For the text-containing cell, return its midpoint in (x, y) coordinate format. 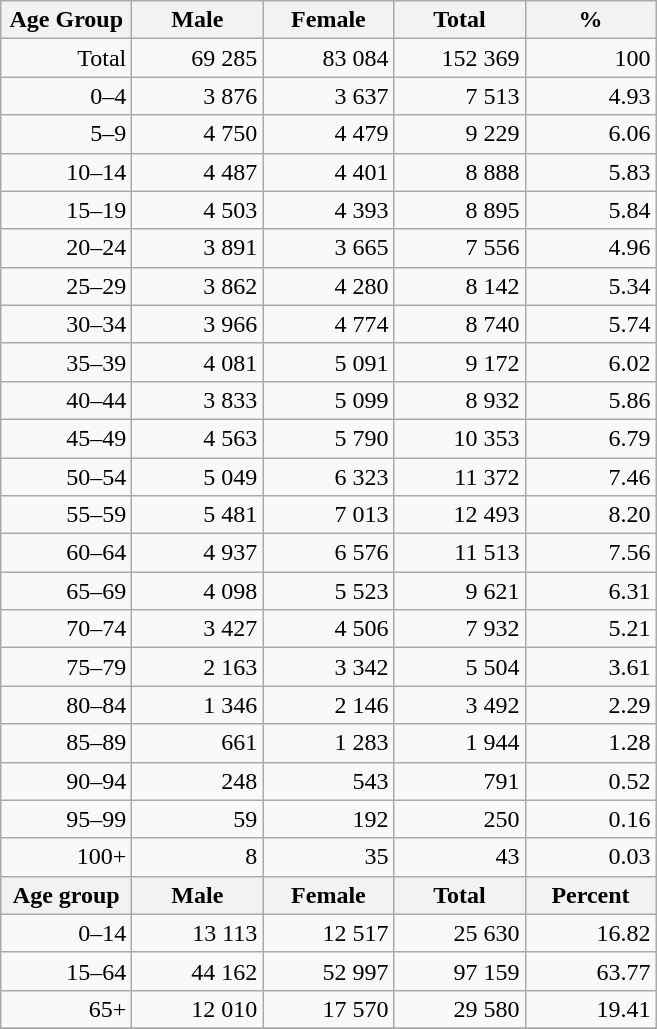
20–24 (66, 248)
40–44 (66, 400)
8 895 (460, 210)
2 163 (198, 667)
5–9 (66, 134)
543 (328, 781)
152 369 (460, 58)
3 966 (198, 324)
8 740 (460, 324)
1 346 (198, 705)
1.28 (590, 743)
4 487 (198, 172)
Age Group (66, 20)
13 113 (198, 933)
55–59 (66, 515)
0.03 (590, 857)
83 084 (328, 58)
10–14 (66, 172)
5 091 (328, 362)
4.96 (590, 248)
248 (198, 781)
52 997 (328, 971)
5 481 (198, 515)
8 888 (460, 172)
65–69 (66, 591)
12 010 (198, 1009)
45–49 (66, 438)
4 081 (198, 362)
4 280 (328, 286)
3 862 (198, 286)
5.84 (590, 210)
80–84 (66, 705)
9 229 (460, 134)
791 (460, 781)
10 353 (460, 438)
65+ (66, 1009)
6 323 (328, 477)
5 049 (198, 477)
3 665 (328, 248)
70–74 (66, 629)
16.82 (590, 933)
5.34 (590, 286)
19.41 (590, 1009)
8.20 (590, 515)
11 372 (460, 477)
4.93 (590, 96)
5 523 (328, 591)
5 099 (328, 400)
7 932 (460, 629)
0.52 (590, 781)
11 513 (460, 553)
5.86 (590, 400)
192 (328, 819)
17 570 (328, 1009)
3 492 (460, 705)
85–89 (66, 743)
59 (198, 819)
5.21 (590, 629)
8 (198, 857)
3 427 (198, 629)
69 285 (198, 58)
0–14 (66, 933)
6.02 (590, 362)
3 876 (198, 96)
7 013 (328, 515)
7 513 (460, 96)
75–79 (66, 667)
35–39 (66, 362)
4 503 (198, 210)
2 146 (328, 705)
3.61 (590, 667)
3 342 (328, 667)
8 932 (460, 400)
7.56 (590, 553)
4 774 (328, 324)
44 162 (198, 971)
25–29 (66, 286)
9 621 (460, 591)
4 393 (328, 210)
9 172 (460, 362)
4 401 (328, 172)
30–34 (66, 324)
8 142 (460, 286)
1 944 (460, 743)
4 750 (198, 134)
63.77 (590, 971)
12 517 (328, 933)
43 (460, 857)
4 506 (328, 629)
5.83 (590, 172)
0–4 (66, 96)
50–54 (66, 477)
95–99 (66, 819)
3 891 (198, 248)
1 283 (328, 743)
0.16 (590, 819)
7.46 (590, 477)
60–64 (66, 553)
Percent (590, 895)
15–64 (66, 971)
100 (590, 58)
4 937 (198, 553)
6.79 (590, 438)
12 493 (460, 515)
90–94 (66, 781)
25 630 (460, 933)
6 576 (328, 553)
3 637 (328, 96)
7 556 (460, 248)
29 580 (460, 1009)
4 479 (328, 134)
100+ (66, 857)
35 (328, 857)
15–19 (66, 210)
4 098 (198, 591)
3 833 (198, 400)
5 504 (460, 667)
250 (460, 819)
5 790 (328, 438)
4 563 (198, 438)
6.31 (590, 591)
97 159 (460, 971)
2.29 (590, 705)
Age group (66, 895)
661 (198, 743)
6.06 (590, 134)
% (590, 20)
5.74 (590, 324)
